Detect which cell encompasses the target text, then output its [x, y] center coordinate. 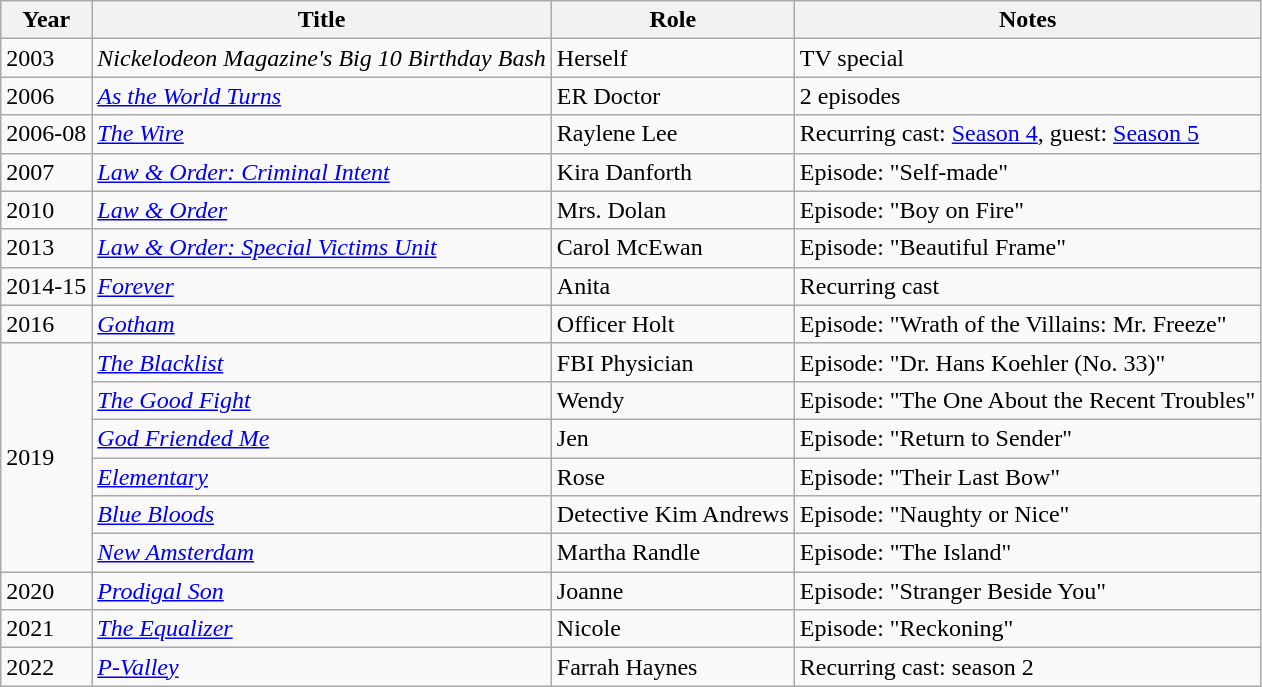
Gotham [322, 324]
Carol McEwan [672, 248]
Episode: "Stranger Beside You" [1028, 591]
2016 [46, 324]
The Good Fight [322, 400]
The Wire [322, 134]
Law & Order: Criminal Intent [322, 172]
P-Valley [322, 667]
Farrah Haynes [672, 667]
Wendy [672, 400]
Title [322, 20]
Herself [672, 58]
Episode: "Return to Sender" [1028, 438]
2013 [46, 248]
The Equalizer [322, 629]
ER Doctor [672, 96]
Episode: "The Island" [1028, 553]
Officer Holt [672, 324]
Episode: "Beautiful Frame" [1028, 248]
Rose [672, 477]
Blue Bloods [322, 515]
Elementary [322, 477]
2020 [46, 591]
Nickelodeon Magazine's Big 10 Birthday Bash [322, 58]
Joanne [672, 591]
2007 [46, 172]
Episode: "Their Last Bow" [1028, 477]
Anita [672, 286]
Episode: "Self-made" [1028, 172]
Raylene Lee [672, 134]
Recurring cast [1028, 286]
As the World Turns [322, 96]
FBI Physician [672, 362]
Episode: "The One About the Recent Troubles" [1028, 400]
Martha Randle [672, 553]
2 episodes [1028, 96]
Notes [1028, 20]
Mrs. Dolan [672, 210]
Forever [322, 286]
TV special [1028, 58]
God Friended Me [322, 438]
2022 [46, 667]
Law & Order: Special Victims Unit [322, 248]
Nicole [672, 629]
Prodigal Son [322, 591]
Role [672, 20]
Episode: "Naughty or Nice" [1028, 515]
Jen [672, 438]
Recurring cast: season 2 [1028, 667]
Recurring cast: Season 4, guest: Season 5 [1028, 134]
2006-08 [46, 134]
Episode: "Boy on Fire" [1028, 210]
Episode: "Wrath of the Villains: Mr. Freeze" [1028, 324]
New Amsterdam [322, 553]
Law & Order [322, 210]
2014-15 [46, 286]
2019 [46, 457]
Kira Danforth [672, 172]
Episode: "Dr. Hans Koehler (No. 33)" [1028, 362]
Episode: "Reckoning" [1028, 629]
Detective Kim Andrews [672, 515]
2021 [46, 629]
The Blacklist [322, 362]
2006 [46, 96]
2010 [46, 210]
Year [46, 20]
2003 [46, 58]
